Return [x, y] of the center of cell containing provided text 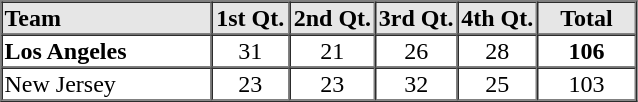
26 [416, 50]
Team [106, 18]
1st Qt. [250, 18]
32 [416, 84]
3rd Qt. [416, 18]
4th Qt. [497, 18]
28 [497, 50]
21 [332, 50]
Total [586, 18]
31 [250, 50]
106 [586, 50]
New Jersey [106, 84]
25 [497, 84]
Los Angeles [106, 50]
2nd Qt. [332, 18]
103 [586, 84]
